Scan for the cell matching the given text and deliver its (x, y) coordinate at center. 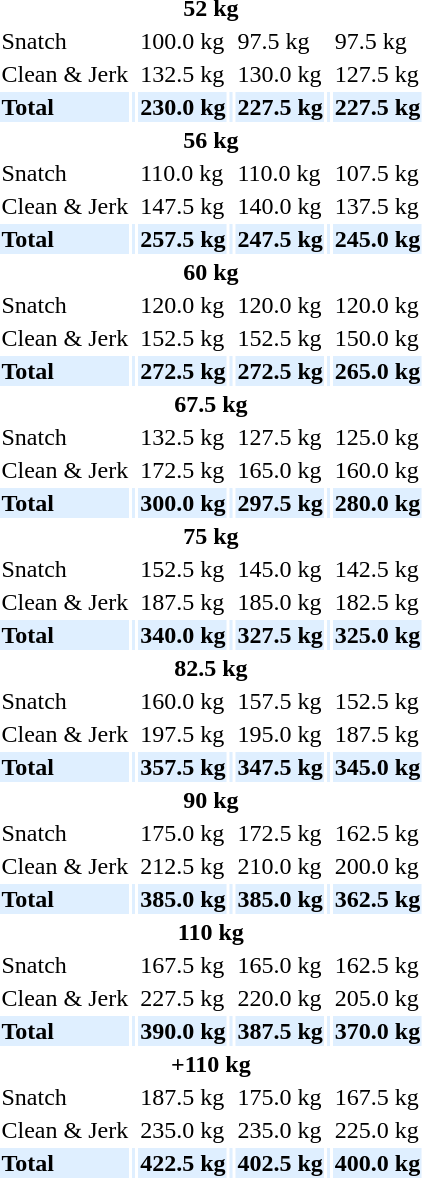
340.0 kg (183, 635)
402.5 kg (280, 1163)
67.5 kg (211, 404)
130.0 kg (280, 74)
137.5 kg (377, 206)
82.5 kg (211, 668)
107.5 kg (377, 173)
327.5 kg (280, 635)
390.0 kg (183, 1031)
345.0 kg (377, 767)
90 kg (211, 800)
56 kg (211, 140)
265.0 kg (377, 371)
280.0 kg (377, 503)
245.0 kg (377, 239)
325.0 kg (377, 635)
387.5 kg (280, 1031)
110 kg (211, 932)
370.0 kg (377, 1031)
182.5 kg (377, 602)
157.5 kg (280, 701)
+110 kg (211, 1064)
362.5 kg (377, 899)
300.0 kg (183, 503)
230.0 kg (183, 107)
210.0 kg (280, 866)
225.0 kg (377, 1130)
125.0 kg (377, 437)
422.5 kg (183, 1163)
150.0 kg (377, 338)
60 kg (211, 272)
297.5 kg (280, 503)
100.0 kg (183, 41)
400.0 kg (377, 1163)
147.5 kg (183, 206)
247.5 kg (280, 239)
220.0 kg (280, 998)
347.5 kg (280, 767)
140.0 kg (280, 206)
195.0 kg (280, 734)
257.5 kg (183, 239)
197.5 kg (183, 734)
200.0 kg (377, 866)
145.0 kg (280, 569)
212.5 kg (183, 866)
142.5 kg (377, 569)
357.5 kg (183, 767)
205.0 kg (377, 998)
185.0 kg (280, 602)
75 kg (211, 536)
